Find where the given text appears and provide that cell's center as [x, y] coordinate. 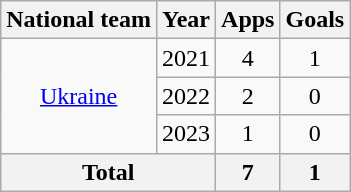
2021 [186, 58]
Apps [248, 20]
2 [248, 96]
Total [108, 172]
2022 [186, 96]
National team [79, 20]
7 [248, 172]
2023 [186, 134]
Goals [315, 20]
Year [186, 20]
4 [248, 58]
Ukraine [79, 96]
